Capture the cell that displays the provided text and extract its (x, y) central coordinate. 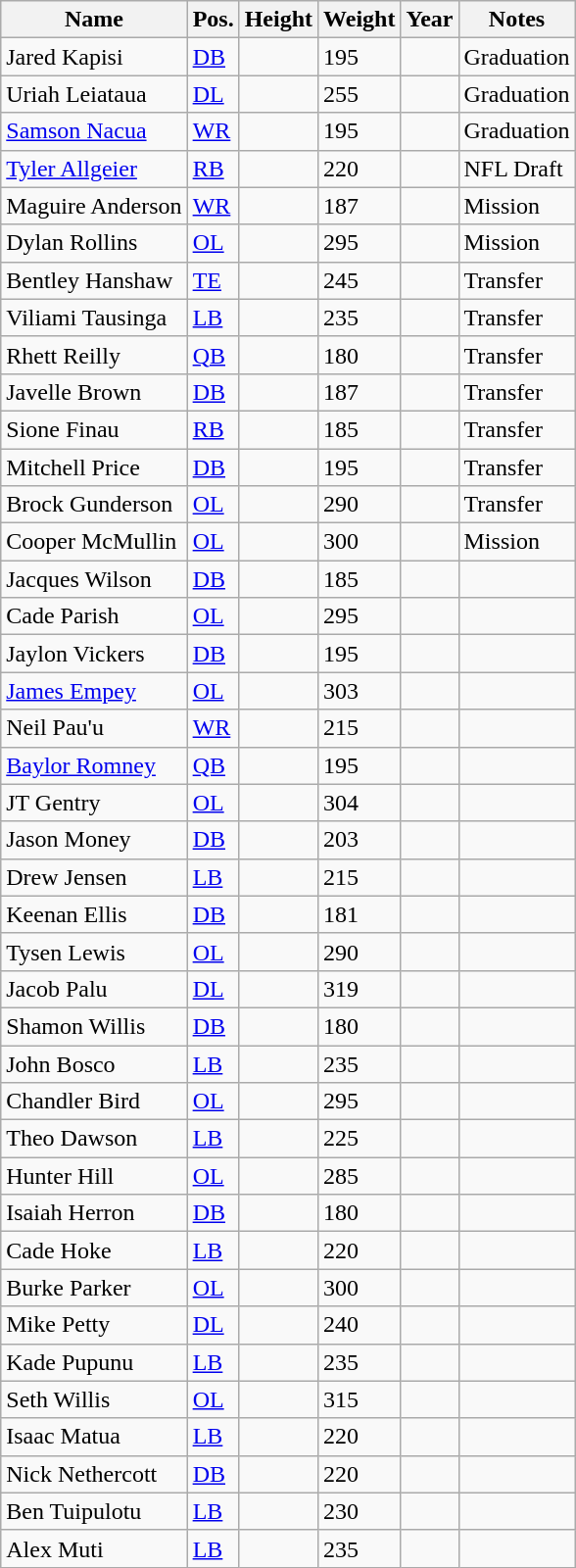
Nick Nethercott (94, 1474)
Weight (360, 20)
319 (360, 989)
Isaac Matua (94, 1437)
Isaiah Herron (94, 1213)
285 (360, 1176)
Samson Nacua (94, 131)
Jacques Wilson (94, 579)
Ben Tuipulotu (94, 1511)
Notes (517, 20)
JT Gentry (94, 803)
Jaylon Vickers (94, 654)
Baylor Romney (94, 765)
Cooper McMullin (94, 542)
Uriah Leiataua (94, 94)
245 (360, 280)
Javelle Brown (94, 392)
Burke Parker (94, 1288)
Tysen Lewis (94, 952)
Dylan Rollins (94, 243)
Brock Gunderson (94, 505)
255 (360, 94)
Cade Parish (94, 616)
Cade Hoke (94, 1250)
Kade Pupunu (94, 1362)
Rhett Reilly (94, 355)
TE (214, 280)
Mitchell Price (94, 467)
240 (360, 1325)
Shamon Willis (94, 1026)
Year (429, 20)
James Empey (94, 691)
Jason Money (94, 840)
Pos. (214, 20)
Hunter Hill (94, 1176)
Jacob Palu (94, 989)
181 (360, 914)
Height (278, 20)
Keenan Ellis (94, 914)
John Bosco (94, 1063)
Tyler Allgeier (94, 169)
315 (360, 1399)
Neil Pau'u (94, 728)
Sione Finau (94, 429)
NFL Draft (517, 169)
Alex Muti (94, 1548)
304 (360, 803)
Jared Kapisi (94, 57)
230 (360, 1511)
Seth Willis (94, 1399)
Mike Petty (94, 1325)
Drew Jensen (94, 877)
203 (360, 840)
225 (360, 1139)
Theo Dawson (94, 1139)
303 (360, 691)
Chandler Bird (94, 1102)
Maguire Anderson (94, 206)
Bentley Hanshaw (94, 280)
Name (94, 20)
Viliami Tausinga (94, 318)
